Locate the cell with the specified text and output its (x, y) center coordinate. 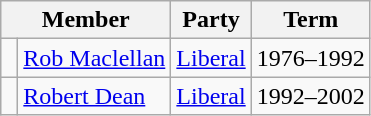
Term (310, 20)
Party (211, 20)
1992–2002 (310, 96)
Member (86, 20)
1976–1992 (310, 58)
Robert Dean (94, 96)
Rob Maclellan (94, 58)
